Detect which cell encompasses the target text, then output its (x, y) center coordinate. 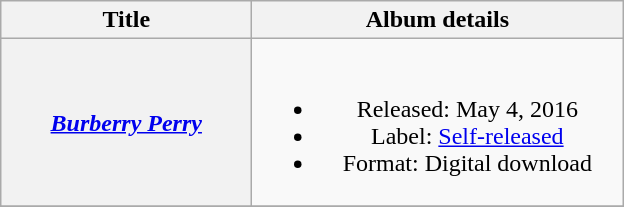
Album details (438, 20)
Released: May 4, 2016Label: Self-releasedFormat: Digital download (438, 122)
Title (126, 20)
Burberry Perry (126, 122)
